Find where the given text appears and provide that cell's center as (X, Y) coordinate. 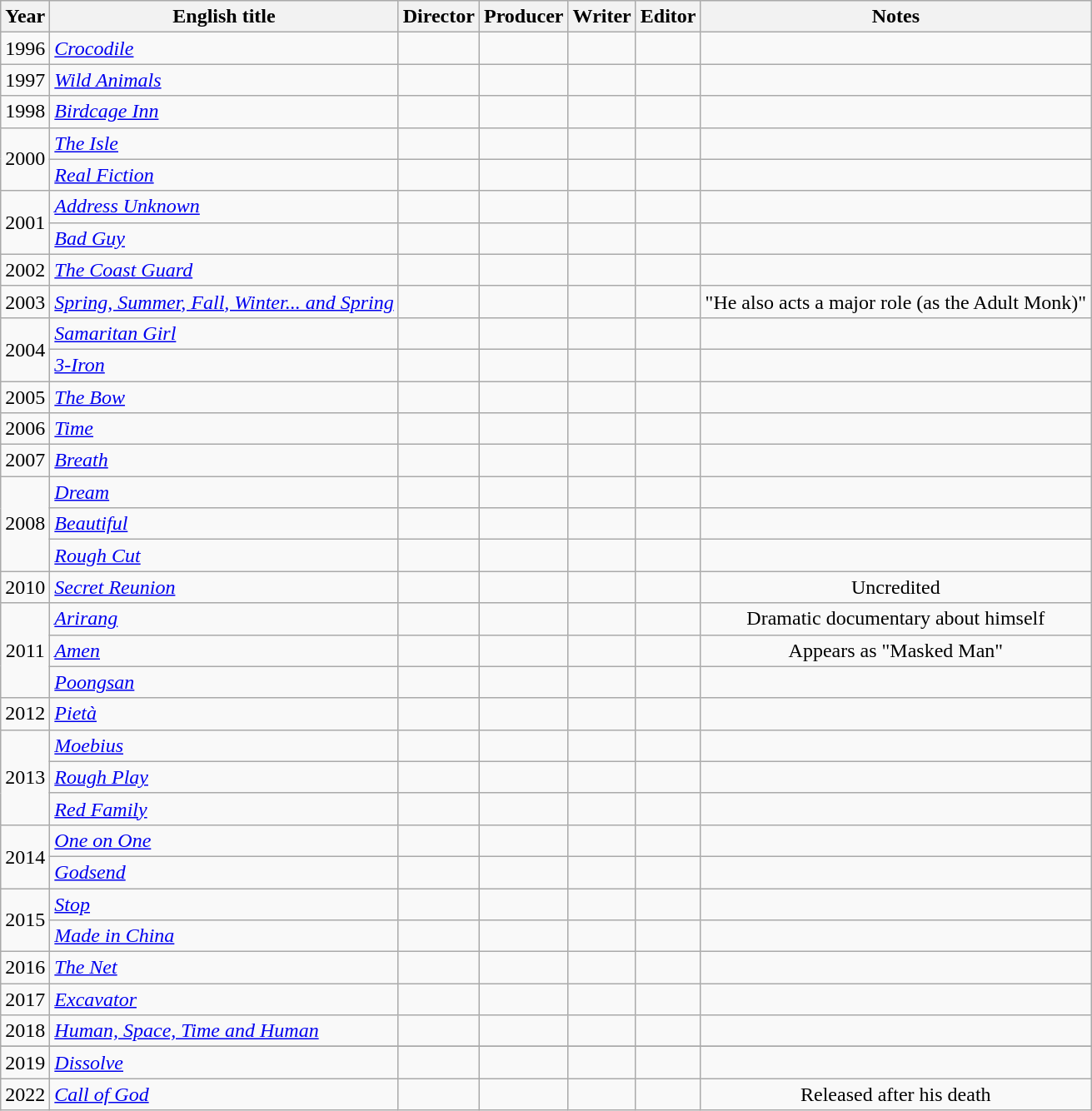
2004 (25, 349)
Writer (601, 17)
2014 (25, 856)
1996 (25, 48)
2007 (25, 461)
Notes (896, 17)
Red Family (224, 809)
Appears as "Masked Man" (896, 650)
"He also acts a major role (as the Adult Monk)" (896, 301)
2012 (25, 714)
Wild Animals (224, 80)
2010 (25, 587)
1998 (25, 112)
The Net (224, 968)
Time (224, 429)
Excavator (224, 999)
Arirang (224, 619)
Dream (224, 492)
One on One (224, 840)
3-Iron (224, 365)
Moebius (224, 745)
2022 (25, 1094)
Uncredited (896, 587)
2016 (25, 968)
Producer (523, 17)
2013 (25, 777)
Crocodile (224, 48)
2019 (25, 1063)
The Bow (224, 397)
Godsend (224, 872)
Real Fiction (224, 175)
2011 (25, 650)
2002 (25, 270)
Samaritan Girl (224, 333)
Made in China (224, 936)
Stop (224, 904)
Dissolve (224, 1063)
Breath (224, 461)
2001 (25, 222)
Rough Cut (224, 555)
Call of God (224, 1094)
Rough Play (224, 777)
Poongsan (224, 682)
2005 (25, 397)
Dramatic documentary about himself (896, 619)
2000 (25, 159)
2006 (25, 429)
2017 (25, 999)
Birdcage Inn (224, 112)
The Isle (224, 143)
2003 (25, 301)
Bad Guy (224, 238)
English title (224, 17)
Editor (668, 17)
1997 (25, 80)
Beautiful (224, 524)
2008 (25, 524)
2015 (25, 919)
Amen (224, 650)
Address Unknown (224, 207)
2018 (25, 1031)
Human, Space, Time and Human (224, 1031)
Director (438, 17)
Secret Reunion (224, 587)
Pietà (224, 714)
The Coast Guard (224, 270)
Released after his death (896, 1094)
Year (25, 17)
Spring, Summer, Fall, Winter... and Spring (224, 301)
